Scan for the cell matching the given text and deliver its [x, y] coordinate at center. 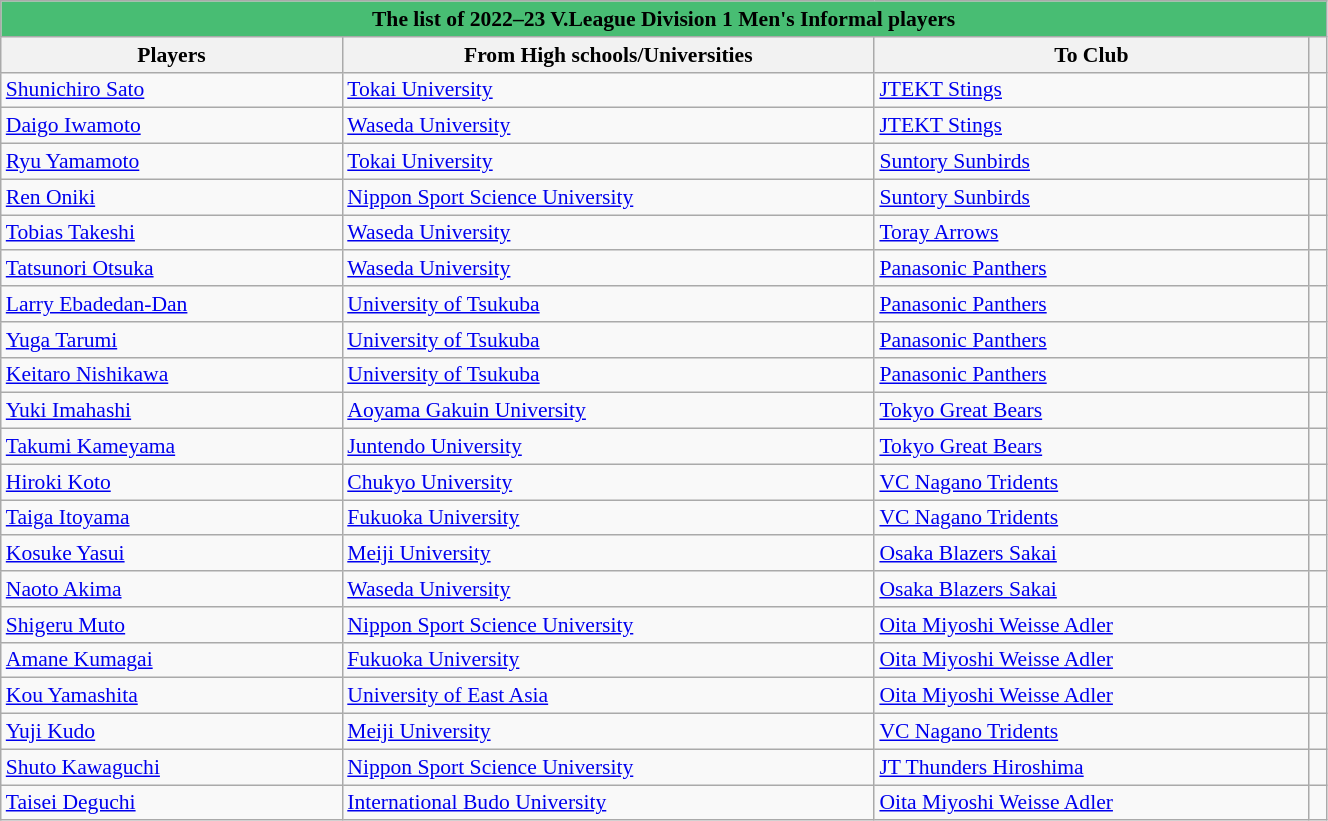
Daigo Iwamoto [172, 126]
From High schools/Universities [608, 55]
Taisei Deguchi [172, 803]
Juntendo University [608, 447]
Shunichiro Sato [172, 90]
To Club [1091, 55]
Shuto Kawaguchi [172, 767]
Ren Oniki [172, 197]
Toray Arrows [1091, 233]
Ryu Yamamoto [172, 162]
Taiga Itoyama [172, 518]
Yuki Imahashi [172, 411]
Larry Ebadedan-Dan [172, 304]
Players [172, 55]
Shigeru Muto [172, 625]
JT Thunders Hiroshima [1091, 767]
Kou Yamashita [172, 696]
International Budo University [608, 803]
Yuji Kudo [172, 732]
Tatsunori Otsuka [172, 269]
Takumi Kameyama [172, 447]
Chukyo University [608, 482]
Naoto Akima [172, 589]
Amane Kumagai [172, 660]
Tobias Takeshi [172, 233]
Keitaro Nishikawa [172, 375]
Yuga Tarumi [172, 340]
Kosuke Yasui [172, 554]
The list of 2022–23 V.League Division 1 Men's Informal players [664, 19]
University of East Asia [608, 696]
Aoyama Gakuin University [608, 411]
Hiroki Koto [172, 482]
